Locate the cell with the specified text and output its (X, Y) center coordinate. 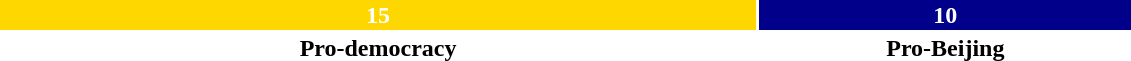
15 (378, 15)
10 (945, 15)
